Extract the (X, Y) coordinate from the center of the cell holding the provided text.  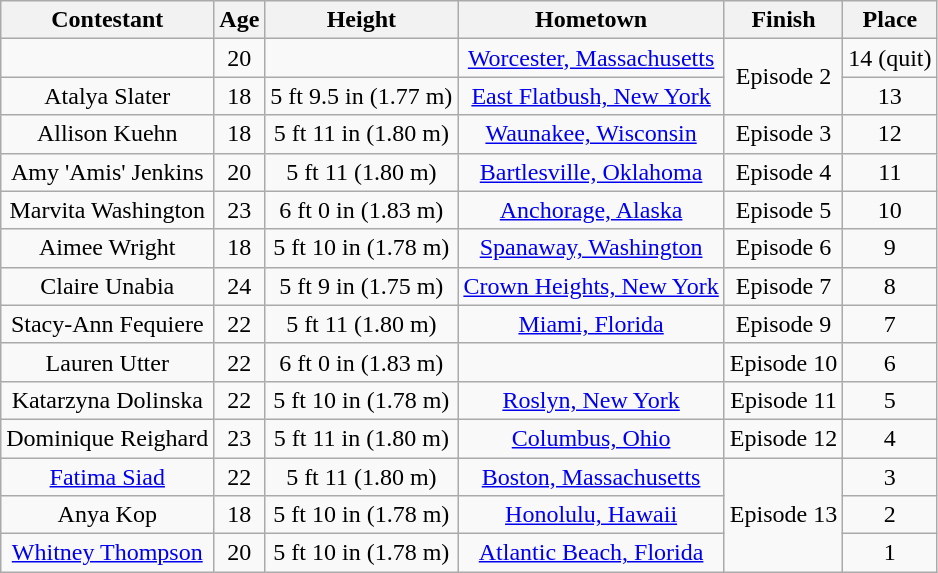
Atalya Slater (108, 96)
6 (890, 362)
Aimee Wright (108, 248)
Waunakee, Wisconsin (591, 134)
Marvita Washington (108, 210)
Honolulu, Hawaii (591, 515)
13 (890, 96)
Atlantic Beach, Florida (591, 553)
Fatima Siad (108, 477)
Episode 9 (783, 324)
1 (890, 553)
Age (240, 20)
14 (quit) (890, 58)
Allison Kuehn (108, 134)
5 ft 9 in (1.75 m) (362, 286)
4 (890, 438)
9 (890, 248)
Lauren Utter (108, 362)
Hometown (591, 20)
Episode 13 (783, 515)
7 (890, 324)
2 (890, 515)
Amy 'Amis' Jenkins (108, 172)
East Flatbush, New York (591, 96)
Finish (783, 20)
Katarzyna Dolinska (108, 400)
Episode 7 (783, 286)
Stacy-Ann Fequiere (108, 324)
Episode 12 (783, 438)
12 (890, 134)
Episode 10 (783, 362)
Bartlesville, Oklahoma (591, 172)
Claire Unabia (108, 286)
Contestant (108, 20)
Miami, Florida (591, 324)
Episode 3 (783, 134)
Dominique Reighard (108, 438)
11 (890, 172)
Episode 11 (783, 400)
Episode 4 (783, 172)
Spanaway, Washington (591, 248)
Whitney Thompson (108, 553)
10 (890, 210)
5 ft 9.5 in (1.77 m) (362, 96)
Worcester, Massachusetts (591, 58)
Crown Heights, New York (591, 286)
Anchorage, Alaska (591, 210)
5 (890, 400)
Episode 5 (783, 210)
Episode 2 (783, 77)
Episode 6 (783, 248)
Boston, Massachusetts (591, 477)
Roslyn, New York (591, 400)
8 (890, 286)
Columbus, Ohio (591, 438)
24 (240, 286)
Anya Kop (108, 515)
Height (362, 20)
3 (890, 477)
Place (890, 20)
